Pinpoint the cell where the given text exists, returning its [x, y] midpoint coordinate. 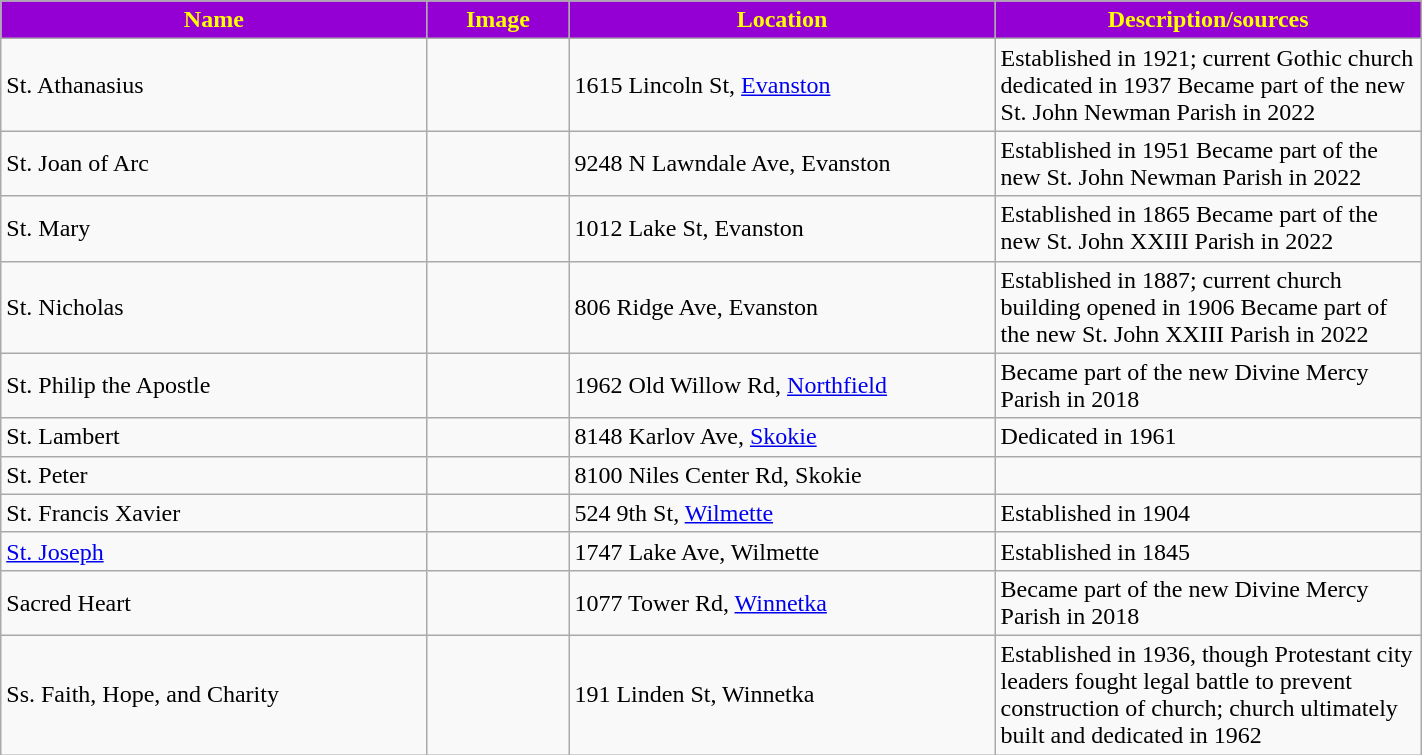
1012 Lake St, Evanston [782, 228]
1615 Lincoln St, Evanston [782, 85]
1747 Lake Ave, Wilmette [782, 551]
St. Peter [214, 475]
8100 Niles Center Rd, Skokie [782, 475]
Established in 1921; current Gothic church dedicated in 1937 Became part of the new St. John Newman Parish in 2022 [1208, 85]
Dedicated in 1961 [1208, 437]
St. Joseph [214, 551]
St. Philip the Apostle [214, 386]
Established in 1887; current church building opened in 1906 Became part of the new St. John XXIII Parish in 2022 [1208, 307]
Ss. Faith, Hope, and Charity [214, 694]
St. Lambert [214, 437]
Sacred Heart [214, 602]
Established in 1845 [1208, 551]
St. Nicholas [214, 307]
Established in 1904 [1208, 513]
1962 Old Willow Rd, Northfield [782, 386]
8148 Karlov Ave, Skokie [782, 437]
St. Athanasius [214, 85]
9248 N Lawndale Ave, Evanston [782, 164]
Established in 1951 Became part of the new St. John Newman Parish in 2022 [1208, 164]
1077 Tower Rd, Winnetka [782, 602]
St. Mary [214, 228]
Location [782, 20]
Description/sources [1208, 20]
Name [214, 20]
Established in 1865 Became part of the new St. John XXIII Parish in 2022 [1208, 228]
191 Linden St, Winnetka [782, 694]
St. Joan of Arc [214, 164]
806 Ridge Ave, Evanston [782, 307]
St. Francis Xavier [214, 513]
Image [498, 20]
524 9th St, Wilmette [782, 513]
